Find where the given text appears and provide that cell's center as [X, Y] coordinate. 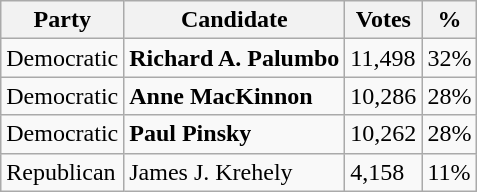
% [450, 20]
Candidate [234, 20]
11% [450, 172]
11,498 [384, 58]
Party [62, 20]
Anne MacKinnon [234, 96]
4,158 [384, 172]
10,286 [384, 96]
Richard A. Palumbo [234, 58]
James J. Krehely [234, 172]
Paul Pinsky [234, 134]
10,262 [384, 134]
Republican [62, 172]
Votes [384, 20]
32% [450, 58]
